Search for the cell housing the specified text and yield its (X, Y) center coordinate. 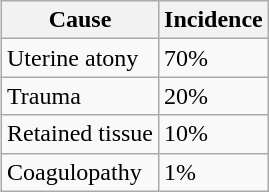
Trauma (80, 96)
1% (214, 172)
Cause (80, 20)
70% (214, 58)
10% (214, 134)
20% (214, 96)
Retained tissue (80, 134)
Incidence (214, 20)
Uterine atony (80, 58)
Coagulopathy (80, 172)
